Determine the (X, Y) coordinate at the center of the cell enclosing the given text.  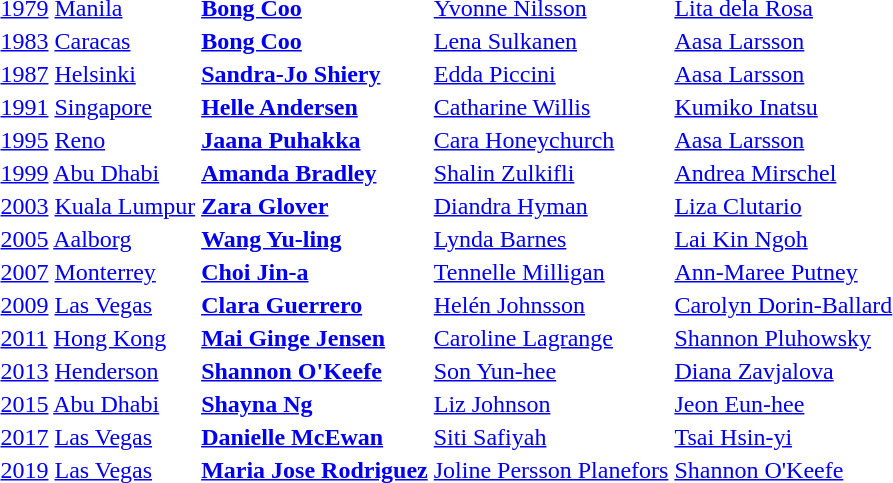
Caroline Lagrange (551, 338)
Jaana Puhakka (315, 140)
Lena Sulkanen (551, 41)
Danielle McEwan (315, 437)
Wang Yu-ling (315, 239)
Clara Guerrero (315, 305)
Cara Honeychurch (551, 140)
Siti Safiyah (551, 437)
Amanda Bradley (315, 173)
Catharine Willis (551, 107)
Shannon O'Keefe (315, 371)
Zara Glover (315, 206)
Diandra Hyman (551, 206)
Choi Jin-a (315, 272)
Mai Ginge Jensen (315, 338)
Helén Johnsson (551, 305)
Helle Andersen (315, 107)
Shayna Ng (315, 404)
Tennelle Milligan (551, 272)
Son Yun-hee (551, 371)
Edda Piccini (551, 74)
Bong Coo (315, 41)
Liz Johnson (551, 404)
Lynda Barnes (551, 239)
Sandra-Jo Shiery (315, 74)
Shalin Zulkifli (551, 173)
